Output the (x, y) coordinate of the center of the cell containing the given text.  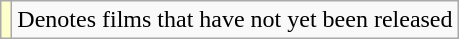
Denotes films that have not yet been released (235, 20)
